Extract the [x, y] coordinate from the center of the cell holding the provided text.  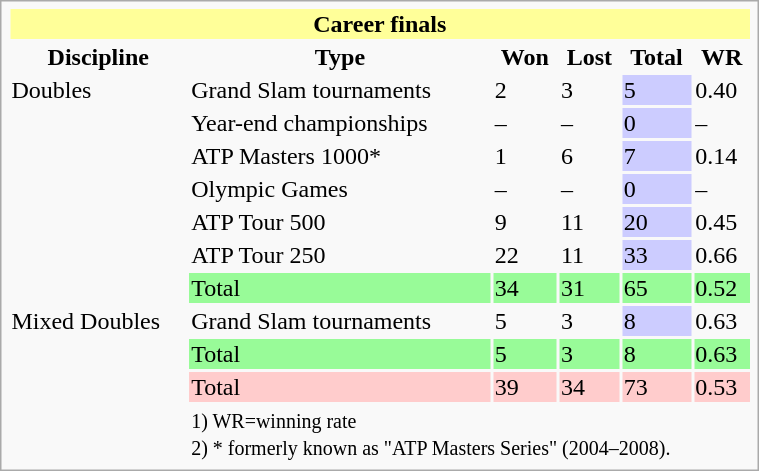
2 [524, 90]
1) WR=winning rate 2) * formerly known as "ATP Masters Series" (2004–2008). [470, 434]
6 [589, 156]
22 [524, 255]
33 [656, 255]
Type [340, 57]
20 [656, 222]
73 [656, 387]
Discipline [98, 57]
0.66 [722, 255]
Mixed Doubles [98, 384]
Lost [589, 57]
Won [524, 57]
ATP Tour 250 [340, 255]
1 [524, 156]
39 [524, 387]
9 [524, 222]
Doubles [98, 189]
0.45 [722, 222]
0.40 [722, 90]
7 [656, 156]
WR [722, 57]
Year-end championships [340, 123]
31 [589, 288]
Career finals [380, 24]
Olympic Games [340, 189]
65 [656, 288]
ATP Masters 1000* [340, 156]
ATP Tour 500 [340, 222]
0.53 [722, 387]
0.14 [722, 156]
0.52 [722, 288]
